Provide the [x, y] coordinate of the cell's center where the given text is located.  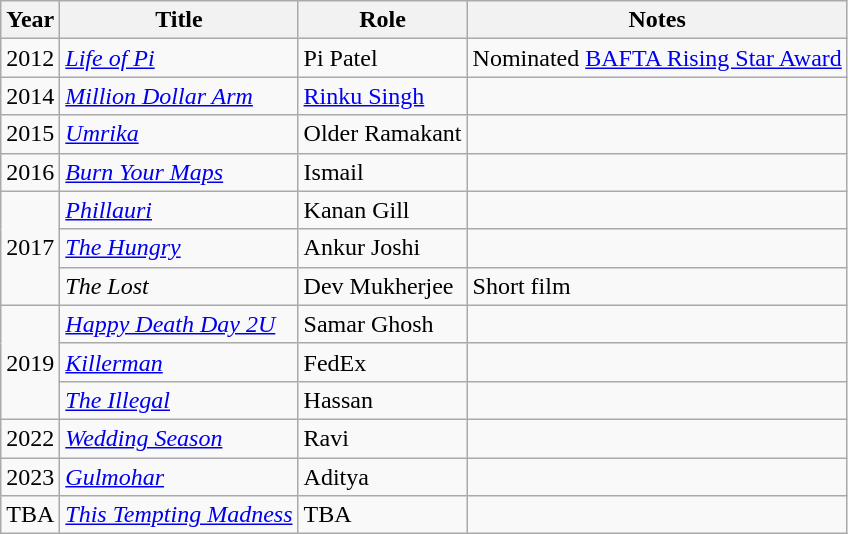
The Lost [179, 286]
The Illegal [179, 400]
Killerman [179, 362]
FedEx [382, 362]
2022 [30, 438]
2012 [30, 58]
Wedding Season [179, 438]
Ankur Joshi [382, 248]
2016 [30, 172]
Ravi [382, 438]
Kanan Gill [382, 210]
2019 [30, 362]
Dev Mukherjee [382, 286]
Year [30, 20]
Umrika [179, 134]
Nominated BAFTA Rising Star Award [657, 58]
Title [179, 20]
2015 [30, 134]
2023 [30, 477]
Pi Patel [382, 58]
2014 [30, 96]
Notes [657, 20]
Role [382, 20]
Happy Death Day 2U [179, 324]
2017 [30, 248]
Samar Ghosh [382, 324]
This Tempting Madness [179, 515]
Phillauri [179, 210]
Rinku Singh [382, 96]
Gulmohar [179, 477]
Burn Your Maps [179, 172]
The Hungry [179, 248]
Life of Pi [179, 58]
Short film [657, 286]
Million Dollar Arm [179, 96]
Hassan [382, 400]
Aditya [382, 477]
Ismail [382, 172]
Older Ramakant [382, 134]
